Return the (x, y) coordinate for the center point of the cell that contains the specified text.  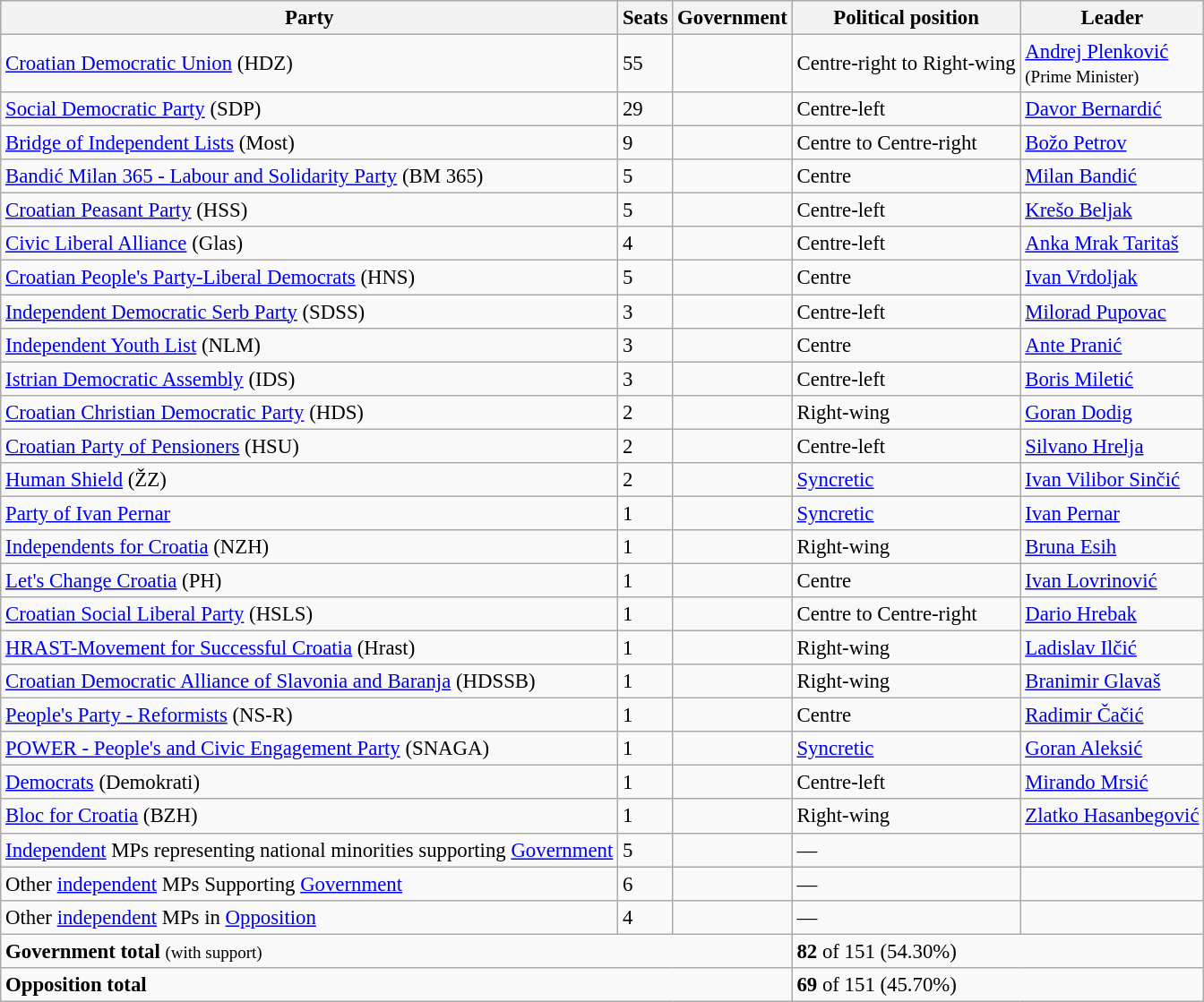
Andrej Plenković(Prime Minister) (1113, 64)
Government total (with support) (396, 951)
Croatian Democratic Union (HDZ) (310, 64)
Mirando Mrsić (1113, 783)
Goran Dodig (1113, 412)
Croatian Party of Pensioners (HSU) (310, 446)
Government (733, 18)
Ivan Vrdoljak (1113, 278)
Human Shield (ŽZ) (310, 480)
HRAST-Movement for Successful Croatia (Hrast) (310, 648)
Davor Bernardić (1113, 109)
Democrats (Demokrati) (310, 783)
Let's Change Croatia (PH) (310, 580)
Croatian Social Liberal Party (HSLS) (310, 614)
Croatian Democratic Alliance of Slavonia and Baranja (HDSSB) (310, 681)
Civic Liberal Alliance (Glas) (310, 244)
Party (310, 18)
Other independent MPs in Opposition (310, 917)
Croatian People's Party-Liberal Democrats (HNS) (310, 278)
Bloc for Croatia (BZH) (310, 817)
Opposition total (396, 985)
Croatian Peasant Party (HSS) (310, 210)
People's Party - Reformists (NS-R) (310, 715)
Social Democratic Party (SDP) (310, 109)
Political position (907, 18)
Independents for Croatia (NZH) (310, 547)
82 of 151 (54.30%) (998, 951)
6 (645, 884)
69 of 151 (45.70%) (998, 985)
POWER - People's and Civic Engagement Party (SNAGA) (310, 749)
Bruna Esih (1113, 547)
Ivan Lovrinović (1113, 580)
Other independent MPs Supporting Government (310, 884)
29 (645, 109)
Dario Hrebak (1113, 614)
Milan Bandić (1113, 176)
Croatian Christian Democratic Party (HDS) (310, 412)
Bridge of Independent Lists (Most) (310, 143)
Istrian Democratic Assembly (IDS) (310, 379)
Ante Pranić (1113, 345)
Independent MPs representing national minorities supporting Government (310, 850)
Leader (1113, 18)
Ladislav Ilčić (1113, 648)
Party of Ivan Pernar (310, 513)
Silvano Hrelja (1113, 446)
Seats (645, 18)
9 (645, 143)
Radimir Čačić (1113, 715)
Ivan Vilibor Sinčić (1113, 480)
Centre-right to Right-wing (907, 64)
Krešo Beljak (1113, 210)
Independent Youth List (NLM) (310, 345)
Bandić Milan 365 - Labour and Solidarity Party (BM 365) (310, 176)
Zlatko Hasanbegović (1113, 817)
Ivan Pernar (1113, 513)
Božo Petrov (1113, 143)
Anka Mrak Taritaš (1113, 244)
Independent Democratic Serb Party (SDSS) (310, 312)
Boris Miletić (1113, 379)
Milorad Pupovac (1113, 312)
Goran Aleksić (1113, 749)
55 (645, 64)
Branimir Glavaš (1113, 681)
